Provide the (x, y) coordinate of the cell's center where the given text is located.  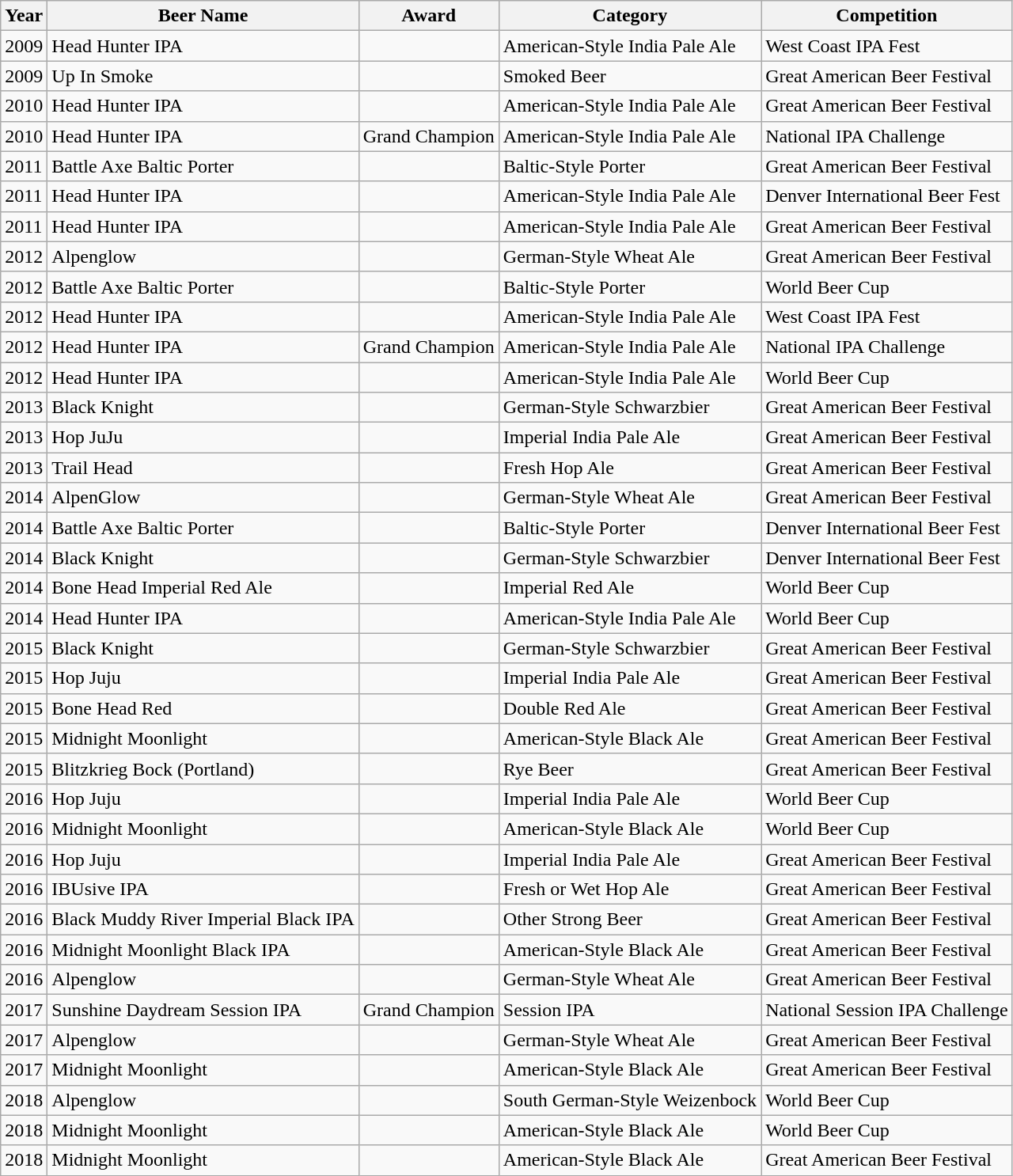
IBUsive IPA (203, 890)
Competition (887, 16)
Fresh or Wet Hop Ale (630, 890)
Sunshine Daydream Session IPA (203, 1010)
Category (630, 16)
AlpenGlow (203, 498)
National Session IPA Challenge (887, 1010)
Hop JuJu (203, 438)
Other Strong Beer (630, 920)
Session IPA (630, 1010)
Award (429, 16)
Black Muddy River Imperial Black IPA (203, 920)
Up In Smoke (203, 76)
Midnight Moonlight Black IPA (203, 950)
Year (24, 16)
Imperial Red Ale (630, 588)
Bone Head Imperial Red Ale (203, 588)
Smoked Beer (630, 76)
Beer Name (203, 16)
Trail Head (203, 468)
Fresh Hop Ale (630, 468)
Bone Head Red (203, 708)
Rye Beer (630, 768)
Blitzkrieg Bock (Portland) (203, 768)
Double Red Ale (630, 708)
South German-Style Weizenbock (630, 1100)
